Identify which cell holds the provided text, then report its [x, y] central coordinate. 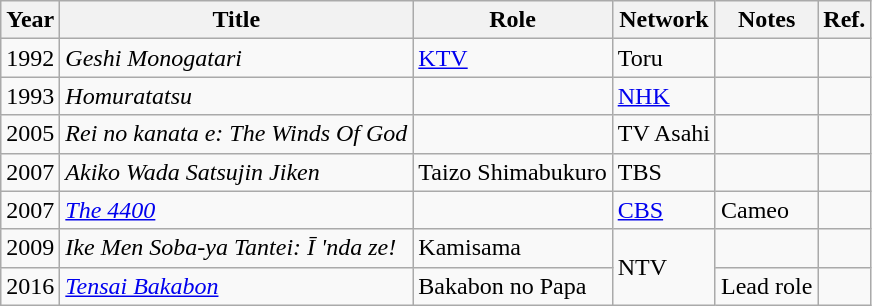
CBS [664, 210]
NTV [664, 267]
Kamisama [512, 248]
2016 [30, 286]
Role [512, 20]
1992 [30, 58]
Toru [664, 58]
1993 [30, 96]
Bakabon no Papa [512, 286]
TV Asahi [664, 134]
TBS [664, 172]
Notes [766, 20]
Ref. [844, 20]
Lead role [766, 286]
Rei no kanata e: The Winds Of God [236, 134]
2005 [30, 134]
Ike Men Soba-ya Tantei: Ī 'nda ze! [236, 248]
Network [664, 20]
Akiko Wada Satsujin Jiken [236, 172]
Year [30, 20]
The 4400 [236, 210]
Taizo Shimabukuro [512, 172]
Homuratatsu [236, 96]
Tensai Bakabon [236, 286]
NHK [664, 96]
Geshi Monogatari [236, 58]
2009 [30, 248]
KTV [512, 58]
Title [236, 20]
Cameo [766, 210]
